Find where the given text appears and provide that cell's center as (X, Y) coordinate. 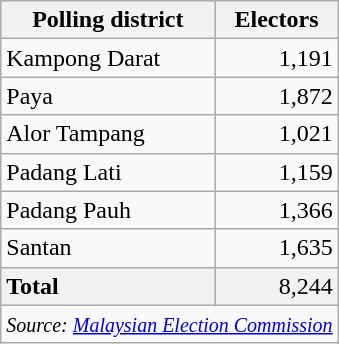
Total (108, 286)
Padang Lati (108, 172)
1,635 (276, 248)
Source: Malaysian Election Commission (170, 324)
1,159 (276, 172)
Alor Tampang (108, 134)
Kampong Darat (108, 58)
Electors (276, 20)
Paya (108, 96)
Padang Pauh (108, 210)
Santan (108, 248)
1,366 (276, 210)
8,244 (276, 286)
1,021 (276, 134)
1,872 (276, 96)
1,191 (276, 58)
Polling district (108, 20)
